Extract the [x, y] coordinate from the center of the cell holding the provided text.  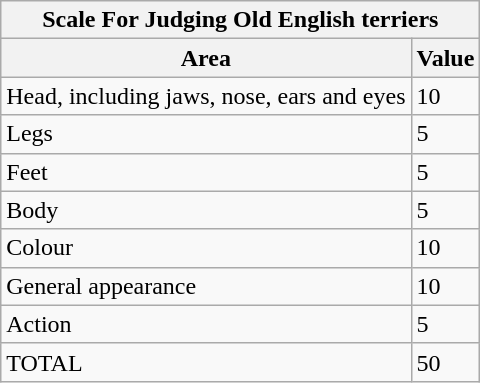
Legs [206, 134]
TOTAL [206, 362]
Colour [206, 248]
Body [206, 210]
Area [206, 58]
Value [446, 58]
Scale For Judging Old English terriers [240, 20]
50 [446, 362]
General appearance [206, 286]
Feet [206, 172]
Head, including jaws, nose, ears and eyes [206, 96]
Action [206, 324]
